Capture the cell that displays the provided text and extract its (x, y) central coordinate. 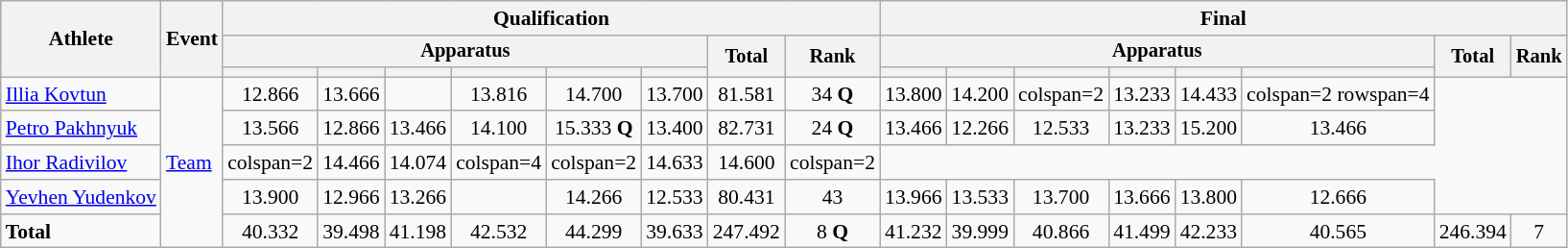
15.200 (1209, 129)
13.900 (271, 197)
Athlete (81, 38)
43 (833, 197)
14.600 (747, 162)
13.816 (499, 94)
34 Q (833, 94)
14.200 (981, 94)
Petro Pakhnyuk (81, 129)
15.333 Q (593, 129)
13.966 (914, 197)
Team (192, 162)
colspan=4 (499, 162)
80.431 (747, 197)
12.666 (1338, 197)
13.400 (674, 129)
82.731 (747, 129)
12.266 (981, 129)
14.433 (1209, 94)
13.533 (981, 197)
14.100 (499, 129)
colspan=2 rowspan=4 (1338, 94)
14.466 (351, 162)
Yevhen Yudenkov (81, 197)
13.566 (271, 129)
81.581 (747, 94)
Illia Kovtun (81, 94)
Event (192, 38)
12.966 (351, 197)
14.266 (593, 197)
14.700 (593, 94)
14.074 (418, 162)
Ihor Radivilov (81, 162)
Final (1223, 18)
24 Q (833, 129)
14.633 (674, 162)
Qualification (551, 18)
13.266 (418, 197)
